For the text-containing cell, return its midpoint in (X, Y) coordinate format. 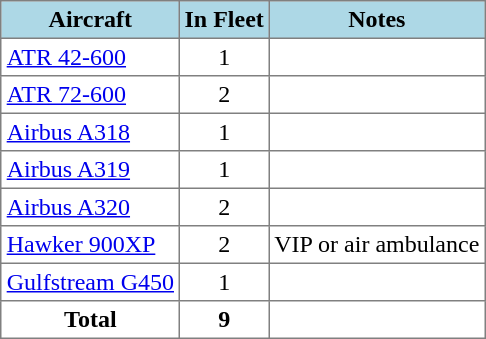
VIP or air ambulance (377, 245)
ATR 72-600 (90, 95)
ATR 42-600 (90, 57)
Airbus A320 (90, 207)
Airbus A319 (90, 170)
Notes (377, 20)
In Fleet (224, 20)
Aircraft (90, 20)
Gulfstream G450 (90, 282)
Hawker 900XP (90, 245)
Total (90, 320)
Airbus A318 (90, 132)
9 (224, 320)
